From the cell containing the given text, extract its center point as [x, y] coordinate. 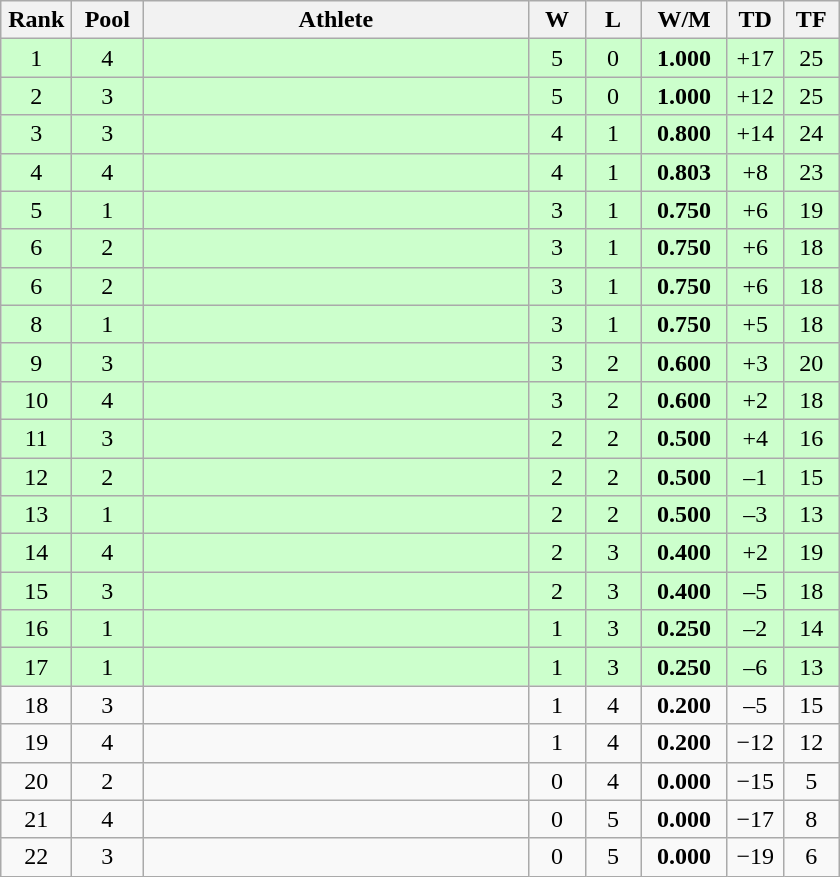
22 [36, 857]
+14 [755, 134]
Rank [36, 20]
17 [36, 667]
Athlete [336, 20]
–2 [755, 629]
+12 [755, 96]
+5 [755, 324]
TF [811, 20]
+4 [755, 438]
−12 [755, 743]
0.803 [684, 172]
+8 [755, 172]
24 [811, 134]
−19 [755, 857]
+3 [755, 362]
–3 [755, 515]
Pool [108, 20]
11 [36, 438]
0.800 [684, 134]
TD [755, 20]
−15 [755, 781]
L [613, 20]
+17 [755, 58]
23 [811, 172]
–1 [755, 477]
21 [36, 819]
10 [36, 400]
W [557, 20]
W/M [684, 20]
9 [36, 362]
–6 [755, 667]
−17 [755, 819]
